Return the [x, y] coordinate for the center point of the cell that contains the specified text.  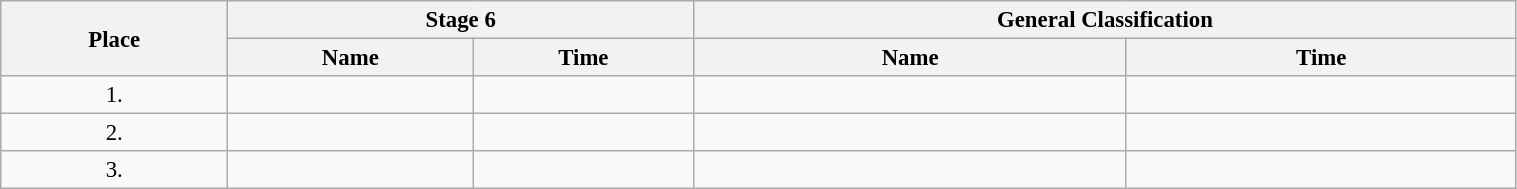
1. [114, 95]
3. [114, 170]
Stage 6 [461, 20]
2. [114, 133]
General Classification [1105, 20]
Place [114, 38]
